Scan for the cell matching the given text and deliver its (x, y) coordinate at center. 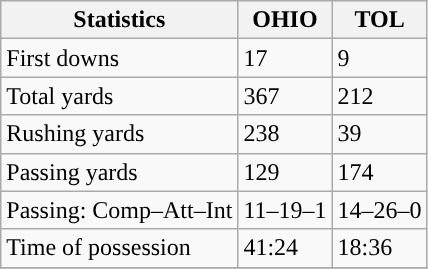
14–26–0 (380, 210)
TOL (380, 20)
18:36 (380, 248)
Time of possession (120, 248)
Passing yards (120, 172)
39 (380, 134)
367 (285, 96)
41:24 (285, 248)
238 (285, 134)
9 (380, 58)
Statistics (120, 20)
Rushing yards (120, 134)
212 (380, 96)
First downs (120, 58)
129 (285, 172)
Total yards (120, 96)
Passing: Comp–Att–Int (120, 210)
OHIO (285, 20)
17 (285, 58)
174 (380, 172)
11–19–1 (285, 210)
